Pinpoint the cell where the given text exists, returning its (X, Y) midpoint coordinate. 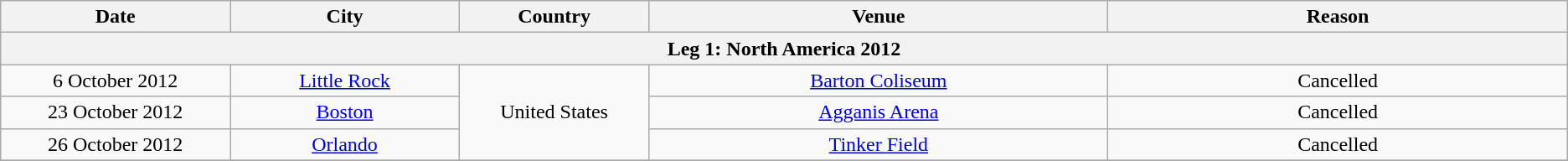
Barton Coliseum (879, 80)
26 October 2012 (116, 144)
6 October 2012 (116, 80)
United States (554, 112)
City (345, 17)
Date (116, 17)
Agganis Arena (879, 112)
Tinker Field (879, 144)
Little Rock (345, 80)
Orlando (345, 144)
Leg 1: North America 2012 (784, 49)
23 October 2012 (116, 112)
Boston (345, 112)
Reason (1338, 17)
Country (554, 17)
Venue (879, 17)
